Extract the [x, y] coordinate from the center of the cell holding the provided text.  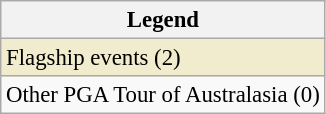
Legend [163, 20]
Other PGA Tour of Australasia (0) [163, 95]
Flagship events (2) [163, 58]
